Extract the (x, y) coordinate from the center of the cell holding the provided text.  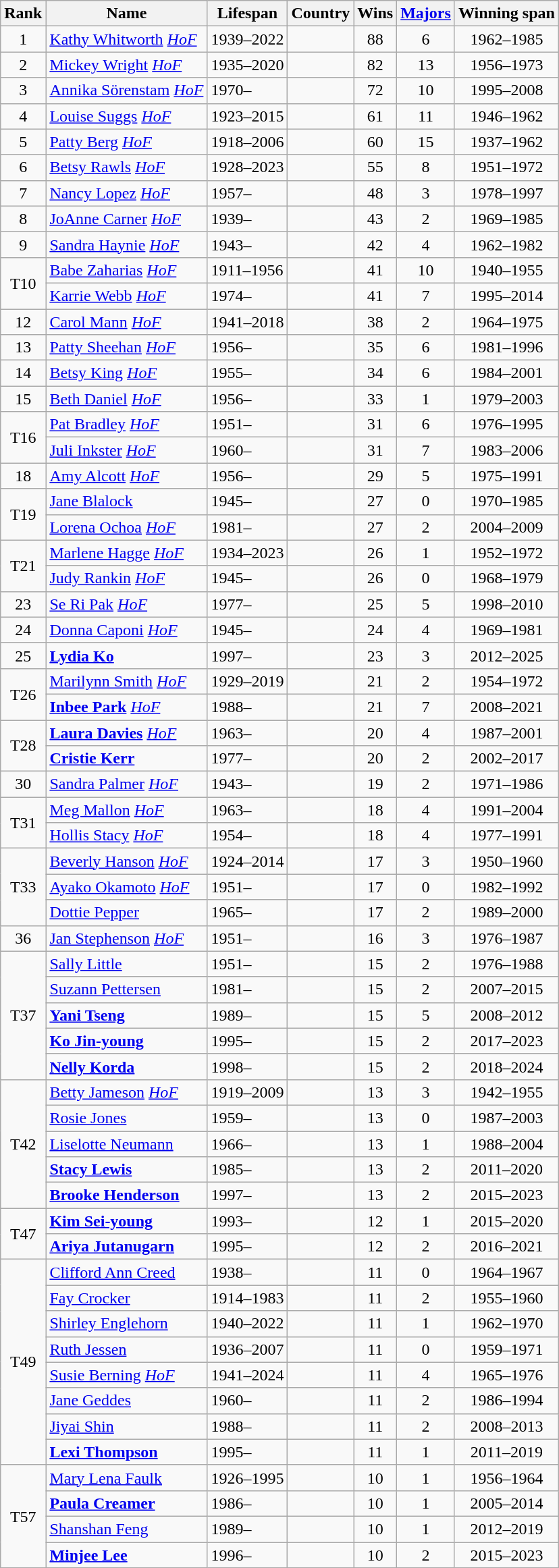
1939–2022 (247, 39)
T28 (23, 745)
1959– (247, 1118)
1935–2020 (247, 65)
2016–2021 (506, 1247)
2008–2013 (506, 1426)
1969–1985 (506, 219)
1993– (247, 1221)
2012–2019 (506, 1529)
Paula Creamer (127, 1503)
Betsy King HoF (127, 373)
Jane Blalock (127, 502)
Rank (23, 13)
88 (375, 39)
Lorena Ochoa HoF (127, 527)
1987–2001 (506, 732)
Shanshan Feng (127, 1529)
Wins (375, 13)
1998–2010 (506, 604)
1984–2001 (506, 373)
Name (127, 13)
1952–1972 (506, 553)
2018–2024 (506, 1066)
33 (375, 399)
1995–2014 (506, 296)
1951–1972 (506, 167)
1928–2023 (247, 167)
Winning span (506, 13)
2017–2023 (506, 1041)
14 (23, 373)
61 (375, 116)
1995–2008 (506, 90)
Beverly Hanson HoF (127, 861)
1970–1985 (506, 502)
1954–1972 (506, 681)
Suzann Pettersen (127, 990)
55 (375, 167)
1956–1964 (506, 1478)
1975–1991 (506, 476)
Annika Sörenstam HoF (127, 90)
1940–2022 (247, 1324)
Stacy Lewis (127, 1170)
9 (23, 244)
35 (375, 348)
Minjee Lee (127, 1555)
1950–1960 (506, 861)
Nancy Lopez HoF (127, 193)
1956–1973 (506, 65)
Louise Suggs HoF (127, 116)
36 (23, 938)
Cristie Kerr (127, 759)
1929–2019 (247, 681)
Beth Daniel HoF (127, 399)
Brooke Henderson (127, 1195)
1976–1987 (506, 938)
1991–2004 (506, 810)
1941–2024 (247, 1375)
1996– (247, 1555)
T47 (23, 1234)
1986– (247, 1503)
1976–1988 (506, 964)
1965–1976 (506, 1375)
1911–1956 (247, 270)
1962–1982 (506, 244)
Amy Alcott HoF (127, 476)
T33 (23, 887)
1946–1962 (506, 116)
29 (375, 476)
34 (375, 373)
1964–1975 (506, 322)
Ariya Jutanugarn (127, 1247)
2007–2015 (506, 990)
Nelly Korda (127, 1066)
1982–1992 (506, 887)
Ruth Jessen (127, 1349)
Jan Stephenson HoF (127, 938)
1938– (247, 1272)
1934–2023 (247, 553)
2008–2021 (506, 707)
Lexi Thompson (127, 1452)
1981–1996 (506, 348)
T19 (23, 514)
1924–2014 (247, 861)
1976–1995 (506, 425)
1936–2007 (247, 1349)
T42 (23, 1143)
1962–1985 (506, 39)
1926–1995 (247, 1478)
1983–2006 (506, 450)
Jane Geddes (127, 1401)
1942–1955 (506, 1092)
Sandra Haynie HoF (127, 244)
Judy Rankin HoF (127, 578)
38 (375, 322)
Marilynn Smith HoF (127, 681)
1977–1991 (506, 836)
2011–2019 (506, 1452)
Laura Davies HoF (127, 732)
1955– (247, 373)
1919–2009 (247, 1092)
1985– (247, 1170)
Lifespan (247, 13)
Se Ri Pak HoF (127, 604)
16 (375, 938)
T10 (23, 283)
Jiyai Shin (127, 1426)
1978–1997 (506, 193)
1986–1994 (506, 1401)
Patty Berg HoF (127, 142)
T37 (23, 1015)
1998– (247, 1066)
43 (375, 219)
Sandra Palmer HoF (127, 784)
2011–2020 (506, 1170)
Fay Crocker (127, 1298)
2012–2025 (506, 655)
T21 (23, 566)
Susie Berning HoF (127, 1375)
1955–1960 (506, 1298)
1987–2003 (506, 1118)
Country (321, 13)
Rosie Jones (127, 1118)
60 (375, 142)
2005–2014 (506, 1503)
T26 (23, 694)
Mary Lena Faulk (127, 1478)
1966– (247, 1144)
1979–2003 (506, 399)
Meg Mallon HoF (127, 810)
Kathy Whitworth HoF (127, 39)
Carol Mann HoF (127, 322)
2004–2009 (506, 527)
Shirley Englehorn (127, 1324)
Betsy Rawls HoF (127, 167)
Lydia Ko (127, 655)
Babe Zaharias HoF (127, 270)
Pat Bradley HoF (127, 425)
Karrie Webb HoF (127, 296)
T49 (23, 1362)
1939– (247, 219)
Hollis Stacy HoF (127, 836)
JoAnne Carner HoF (127, 219)
T57 (23, 1516)
1968–1979 (506, 578)
Mickey Wright HoF (127, 65)
1937–1962 (506, 142)
1954– (247, 836)
2008–2012 (506, 1015)
1959–1971 (506, 1349)
1914–1983 (247, 1298)
Majors (426, 13)
Ko Jin-young (127, 1041)
Betty Jameson HoF (127, 1092)
T31 (23, 823)
Yani Tseng (127, 1015)
1957– (247, 193)
2002–2017 (506, 759)
1918–2006 (247, 142)
Ayako Okamoto HoF (127, 887)
1962–1970 (506, 1324)
1940–1955 (506, 270)
Inbee Park HoF (127, 707)
30 (23, 784)
1923–2015 (247, 116)
19 (375, 784)
Dottie Pepper (127, 913)
Marlene Hagge HoF (127, 553)
1989–2000 (506, 913)
1971–1986 (506, 784)
T16 (23, 437)
1965– (247, 913)
Juli Inkster HoF (127, 450)
72 (375, 90)
48 (375, 193)
Sally Little (127, 964)
1969–1981 (506, 630)
Kim Sei-young (127, 1221)
82 (375, 65)
Liselotte Neumann (127, 1144)
1970– (247, 90)
Patty Sheehan HoF (127, 348)
Clifford Ann Creed (127, 1272)
1941–2018 (247, 322)
1974– (247, 296)
2015–2020 (506, 1221)
42 (375, 244)
1988–2004 (506, 1144)
Donna Caponi HoF (127, 630)
1964–1967 (506, 1272)
